Extract the (x, y) coordinate from the center of the cell holding the provided text.  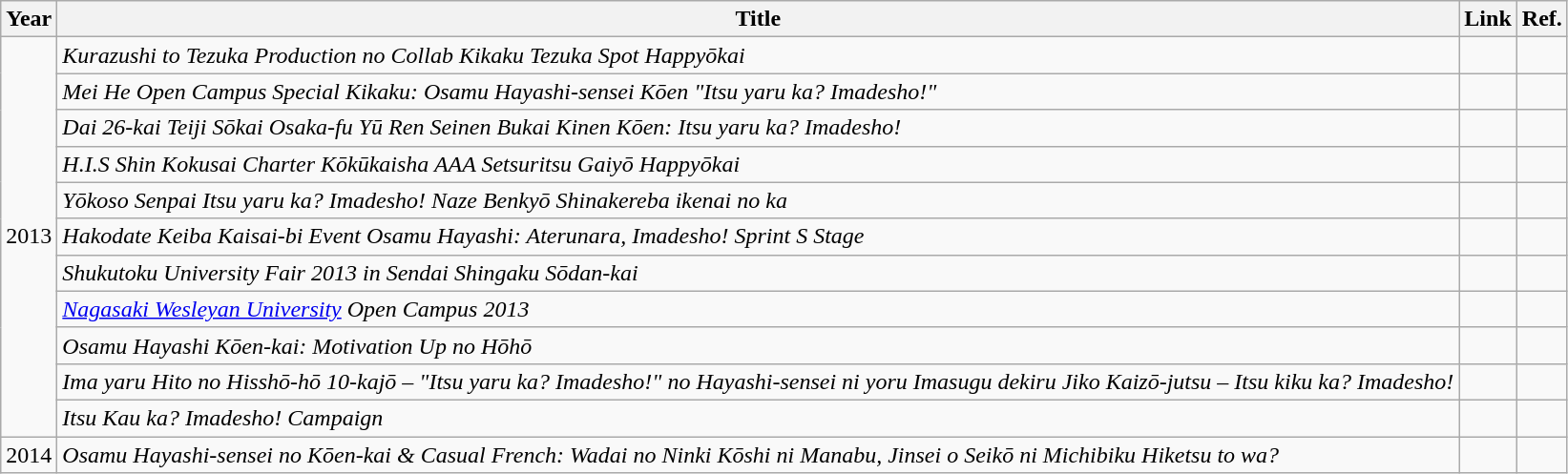
2013 (29, 237)
Ref. (1542, 19)
H.I.S Shin Kokusai Charter Kōkūkaisha AAA Setsuritsu Gaiyō Happyōkai (758, 164)
Ima yaru Hito no Hisshō-hō 10-kajō – "Itsu yaru ka? Imadesho!" no Hayashi-sensei ni yoru Imasugu dekiru Jiko Kaizō-jutsu – Itsu kiku ka? Imadesho! (758, 381)
Hakodate Keiba Kaisai-bi Event Osamu Hayashi: Aterunara, Imadesho! Sprint S Stage (758, 237)
Link (1488, 19)
Yōkoso Senpai Itsu yaru ka? Imadesho! Naze Benkyō Shinakereba ikenai no ka (758, 200)
Mei He Open Campus Special Kikaku: Osamu Hayashi-sensei Kōen "Itsu yaru ka? Imadesho!" (758, 92)
Kurazushi to Tezuka Production no Collab Kikaku Tezuka Spot Happyōkai (758, 55)
Title (758, 19)
Year (29, 19)
Itsu Kau ka? Imadesho! Campaign (758, 418)
Nagasaki Wesleyan University Open Campus 2013 (758, 309)
Osamu Hayashi Kōen-kai: Motivation Up no Hōhō (758, 345)
Osamu Hayashi-sensei no Kōen-kai & Casual French: Wadai no Ninki Kōshi ni Manabu, Jinsei o Seikō ni Michibiku Hiketsu to wa? (758, 455)
2014 (29, 455)
Shukutoku University Fair 2013 in Sendai Shingaku Sōdan-kai (758, 273)
Dai 26-kai Teiji Sōkai Osaka-fu Yū Ren Seinen Bukai Kinen Kōen: Itsu yaru ka? Imadesho! (758, 128)
